Identify which cell holds the provided text, then report its (x, y) central coordinate. 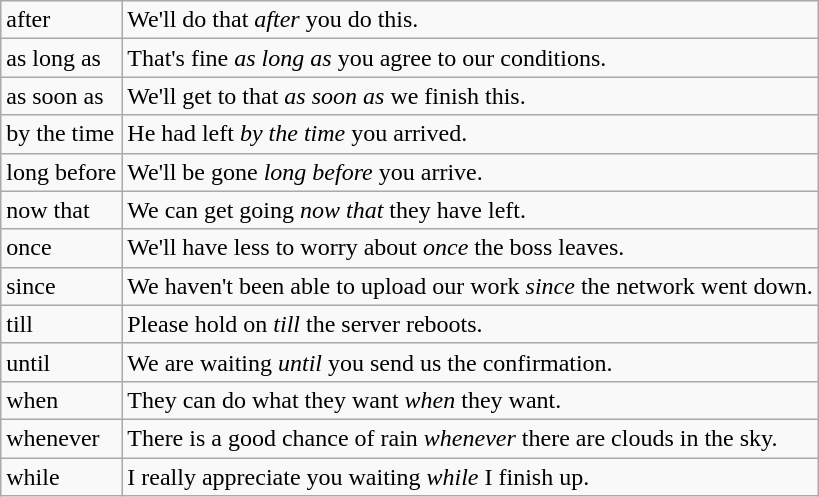
We'll be gone long before you arrive. (470, 172)
after (62, 20)
There is a good chance of rain whenever there are clouds in the sky. (470, 438)
until (62, 362)
since (62, 286)
while (62, 477)
by the time (62, 134)
whenever (62, 438)
as soon as (62, 96)
We'll do that after you do this. (470, 20)
I really appreciate you waiting while I finish up. (470, 477)
We'll have less to worry about once the boss leaves. (470, 248)
once (62, 248)
They can do what they want when they want. (470, 400)
when (62, 400)
That's fine as long as you agree to our conditions. (470, 58)
We are waiting until you send us the confirmation. (470, 362)
long before (62, 172)
We can get going now that they have left. (470, 210)
We'll get to that as soon as we finish this. (470, 96)
now that (62, 210)
till (62, 324)
as long as (62, 58)
He had left by the time you arrived. (470, 134)
We haven't been able to upload our work since the network went down. (470, 286)
Please hold on till the server reboots. (470, 324)
